Provide the (x, y) coordinate of the cell's center where the given text is located.  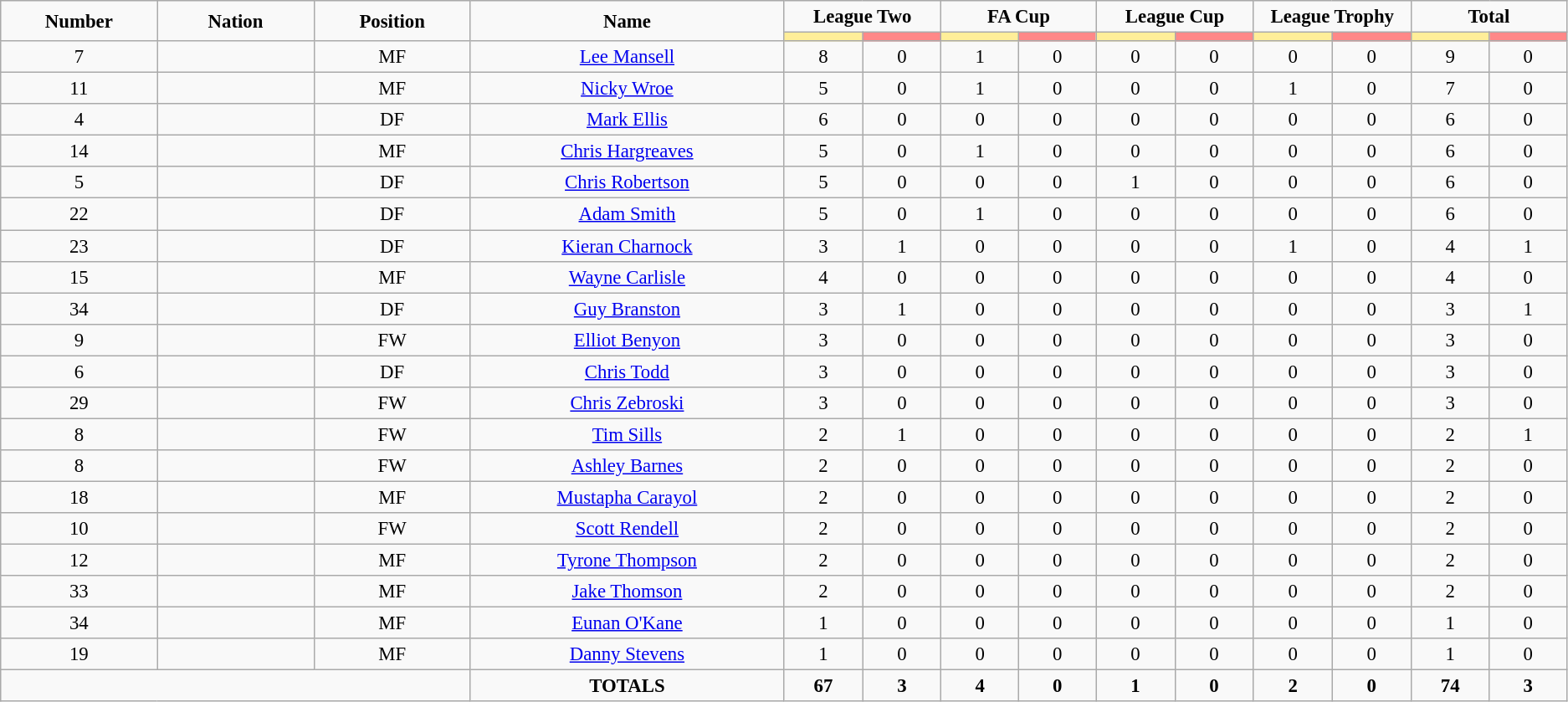
Position (392, 21)
League Two (863, 17)
12 (79, 561)
22 (79, 214)
Adam Smith (627, 214)
FA Cup (1019, 17)
Jake Thomson (627, 592)
Tyrone Thompson (627, 561)
15 (79, 277)
Ashley Barnes (627, 466)
Mark Ellis (627, 120)
67 (823, 686)
Nicky Wroe (627, 89)
Scott Rendell (627, 529)
Nation (236, 21)
Chris Todd (627, 371)
18 (79, 497)
Guy Branston (627, 309)
29 (79, 403)
33 (79, 592)
74 (1450, 686)
Eunan O'Kane (627, 623)
23 (79, 246)
Total (1489, 17)
Lee Mansell (627, 57)
Danny Stevens (627, 654)
TOTALS (627, 686)
10 (79, 529)
Mustapha Carayol (627, 497)
Wayne Carlisle (627, 277)
League Cup (1175, 17)
19 (79, 654)
Chris Zebroski (627, 403)
Tim Sills (627, 434)
Number (79, 21)
League Trophy (1332, 17)
Name (627, 21)
Chris Hargreaves (627, 151)
Chris Robertson (627, 183)
Kieran Charnock (627, 246)
11 (79, 89)
Elliot Benyon (627, 340)
14 (79, 151)
